Pinpoint the cell where the given text exists, returning its [x, y] midpoint coordinate. 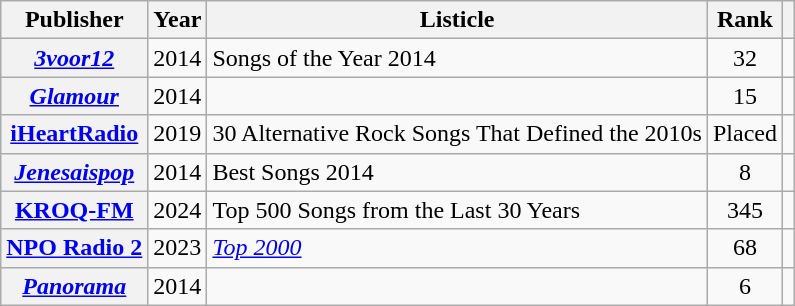
6 [744, 286]
Publisher [74, 20]
2024 [178, 210]
345 [744, 210]
Rank [744, 20]
2019 [178, 134]
15 [744, 96]
Panorama [74, 286]
Top 500 Songs from the Last 30 Years [458, 210]
Glamour [74, 96]
68 [744, 248]
30 Alternative Rock Songs That Defined the 2010s [458, 134]
8 [744, 172]
Placed [744, 134]
iHeartRadio [74, 134]
32 [744, 58]
Year [178, 20]
Songs of the Year 2014 [458, 58]
KROQ-FM [74, 210]
3voor12 [74, 58]
Top 2000 [458, 248]
2023 [178, 248]
Listicle [458, 20]
Best Songs 2014 [458, 172]
Jenesaispop [74, 172]
NPO Radio 2 [74, 248]
